Detect which cell encompasses the target text, then output its [X, Y] center coordinate. 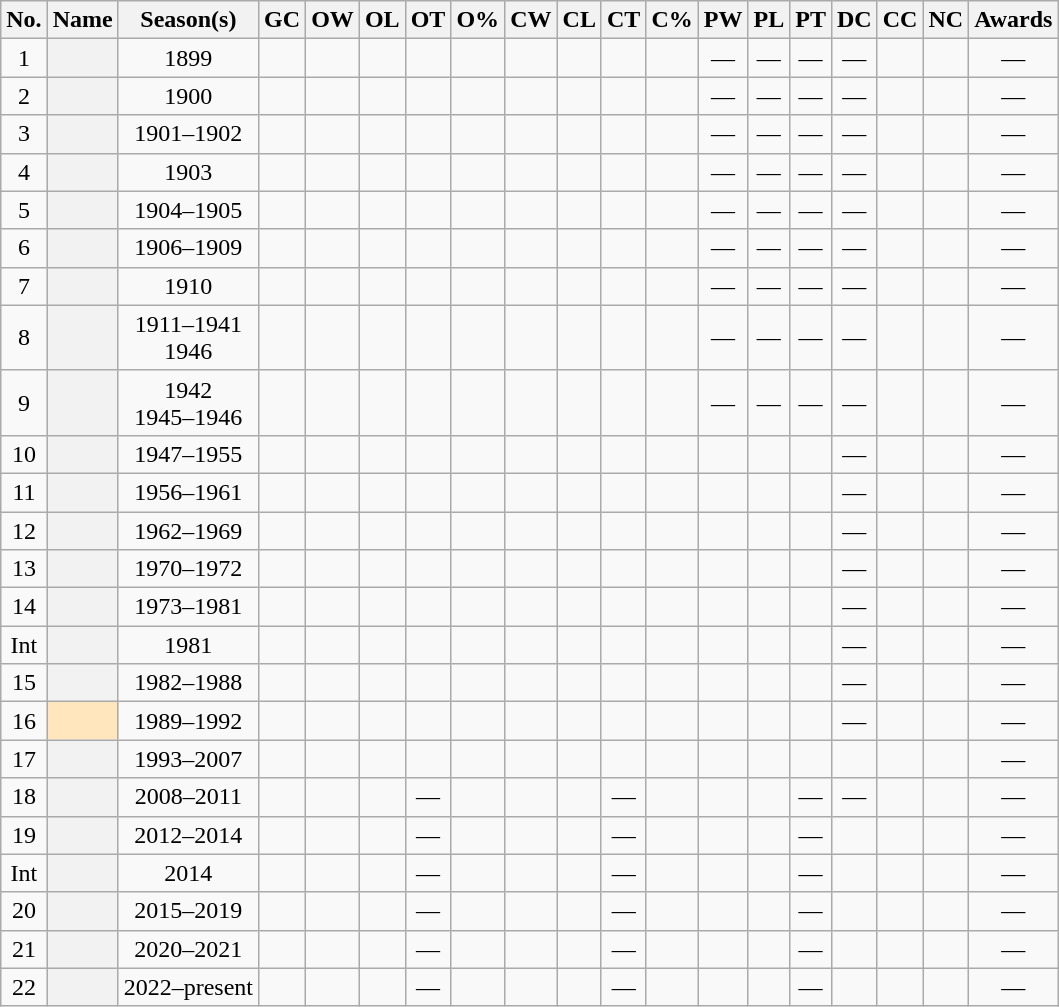
1989–1992 [188, 721]
1962–1969 [188, 531]
1899 [188, 58]
PW [723, 20]
CT [623, 20]
2015–2019 [188, 911]
CW [531, 20]
No. [24, 20]
2020–2021 [188, 949]
8 [24, 338]
2022–present [188, 987]
6 [24, 248]
2008–2011 [188, 797]
2012–2014 [188, 835]
1970–1972 [188, 569]
Awards [1014, 20]
O% [478, 20]
DC [854, 20]
20 [24, 911]
18 [24, 797]
NC [946, 20]
19421945–1946 [188, 402]
5 [24, 210]
2014 [188, 873]
PL [769, 20]
CL [579, 20]
1901–1902 [188, 134]
1910 [188, 286]
C% [672, 20]
12 [24, 531]
1973–1981 [188, 607]
15 [24, 683]
13 [24, 569]
17 [24, 759]
PT [811, 20]
1906–1909 [188, 248]
1904–1905 [188, 210]
1982–1988 [188, 683]
2 [24, 96]
22 [24, 987]
CC [900, 20]
Name [82, 20]
1900 [188, 96]
3 [24, 134]
OL [382, 20]
7 [24, 286]
1956–1961 [188, 492]
21 [24, 949]
14 [24, 607]
OW [333, 20]
1911–19411946 [188, 338]
1903 [188, 172]
4 [24, 172]
GC [282, 20]
1981 [188, 645]
16 [24, 721]
OT [428, 20]
1 [24, 58]
10 [24, 454]
19 [24, 835]
Season(s) [188, 20]
1947–1955 [188, 454]
11 [24, 492]
9 [24, 402]
1993–2007 [188, 759]
